Return the (x, y) coordinate for the center point of the cell that contains the specified text.  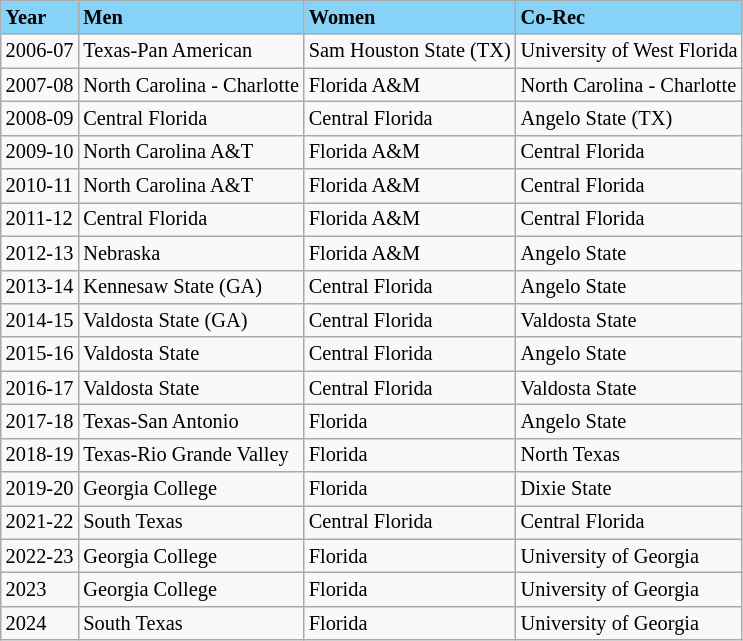
2010-11 (40, 186)
Texas-San Antonio (190, 421)
Men (190, 17)
2019-20 (40, 489)
Texas-Pan American (190, 51)
2007-08 (40, 85)
Valdosta State (GA) (190, 320)
Women (410, 17)
Kennesaw State (GA) (190, 287)
2022-23 (40, 556)
2021-22 (40, 522)
Nebraska (190, 253)
Sam Houston State (TX) (410, 51)
Co-Rec (630, 17)
University of West Florida (630, 51)
2013-14 (40, 287)
2017-18 (40, 421)
2011-12 (40, 219)
Angelo State (TX) (630, 118)
2006-07 (40, 51)
2016-17 (40, 388)
2008-09 (40, 118)
2014-15 (40, 320)
2024 (40, 623)
2018-19 (40, 455)
2012-13 (40, 253)
Texas-Rio Grande Valley (190, 455)
Year (40, 17)
2015-16 (40, 354)
Dixie State (630, 489)
2023 (40, 589)
North Texas (630, 455)
2009-10 (40, 152)
